Extract the [x, y] coordinate from the center of the cell holding the provided text.  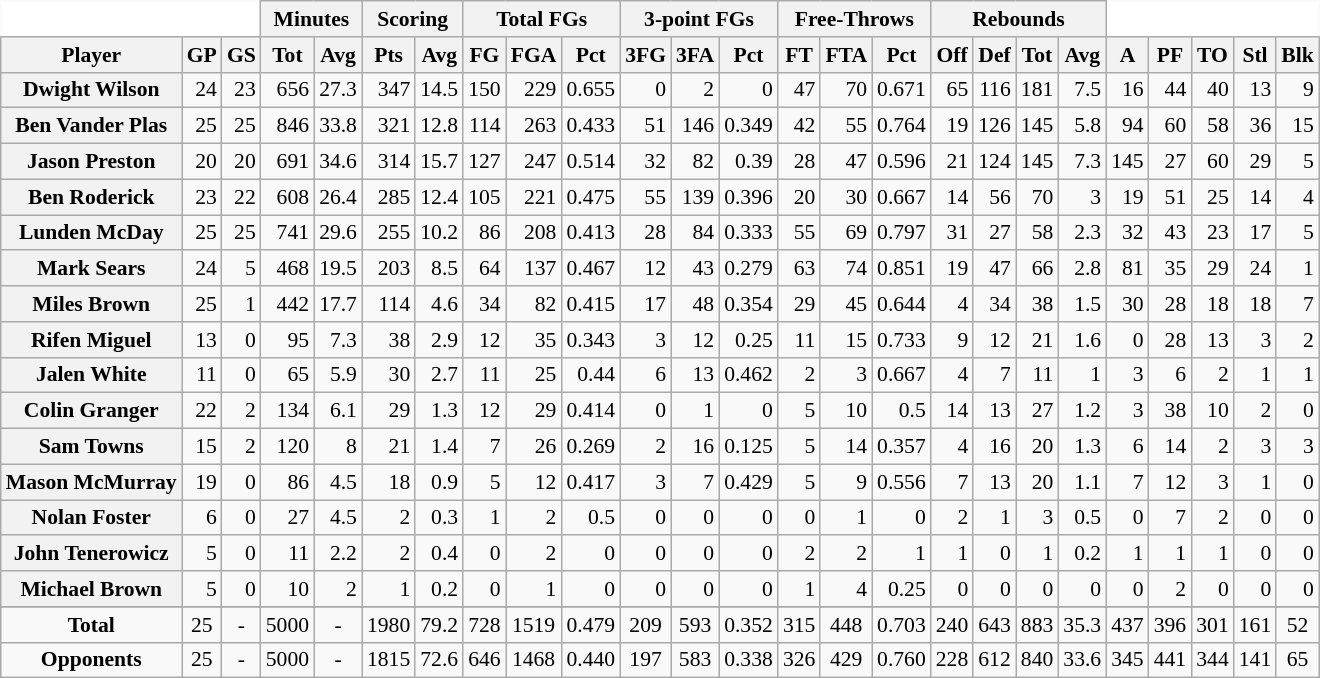
883 [1038, 625]
26.4 [338, 197]
3FA [695, 55]
56 [994, 197]
33.8 [338, 126]
84 [695, 233]
0.125 [748, 447]
0.479 [590, 625]
321 [388, 126]
0.44 [590, 375]
Miles Brown [92, 304]
344 [1212, 660]
197 [646, 660]
Dwight Wilson [92, 90]
27.3 [338, 90]
Colin Granger [92, 411]
141 [1256, 660]
2.9 [439, 340]
181 [1038, 90]
2.2 [338, 554]
0.733 [902, 340]
17.7 [338, 304]
8 [338, 447]
0.462 [748, 375]
0.514 [590, 162]
Rifen Miguel [92, 340]
0.9 [439, 482]
105 [484, 197]
95 [288, 340]
Total FGs [542, 19]
1.1 [1082, 482]
12.8 [439, 126]
Scoring [412, 19]
79.2 [439, 625]
Lunden McDay [92, 233]
137 [534, 269]
Sam Towns [92, 447]
583 [695, 660]
81 [1128, 269]
Nolan Foster [92, 518]
396 [1170, 625]
69 [846, 233]
Mark Sears [92, 269]
48 [695, 304]
0.4 [439, 554]
285 [388, 197]
12.4 [439, 197]
741 [288, 233]
6.1 [338, 411]
116 [994, 90]
0.415 [590, 304]
0.3 [439, 518]
FGA [534, 55]
Ben Vander Plas [92, 126]
0.644 [902, 304]
1980 [388, 625]
150 [484, 90]
0.269 [590, 447]
0.333 [748, 233]
10.2 [439, 233]
0.671 [902, 90]
161 [1256, 625]
FTA [846, 55]
Jason Preston [92, 162]
345 [1128, 660]
127 [484, 162]
5.9 [338, 375]
3FG [646, 55]
Minutes [312, 19]
448 [846, 625]
Player [92, 55]
2.3 [1082, 233]
0.352 [748, 625]
2.8 [1082, 269]
1.2 [1082, 411]
0.39 [748, 162]
134 [288, 411]
Mason McMurray [92, 482]
0.760 [902, 660]
94 [1128, 126]
0.703 [902, 625]
840 [1038, 660]
FG [484, 55]
74 [846, 269]
Def [994, 55]
64 [484, 269]
120 [288, 447]
468 [288, 269]
Total [92, 625]
Rebounds [1018, 19]
52 [1298, 625]
0.475 [590, 197]
643 [994, 625]
34.6 [338, 162]
228 [952, 660]
221 [534, 197]
691 [288, 162]
608 [288, 197]
42 [800, 126]
1.5 [1082, 304]
35.3 [1082, 625]
4.6 [439, 304]
66 [1038, 269]
PF [1170, 55]
139 [695, 197]
Jalen White [92, 375]
263 [534, 126]
255 [388, 233]
Opponents [92, 660]
72.6 [439, 660]
GP [202, 55]
229 [534, 90]
45 [846, 304]
TO [1212, 55]
Michael Brown [92, 589]
31 [952, 233]
26 [534, 447]
846 [288, 126]
124 [994, 162]
0.354 [748, 304]
126 [994, 126]
314 [388, 162]
0.467 [590, 269]
36 [1256, 126]
1519 [534, 625]
240 [952, 625]
437 [1128, 625]
656 [288, 90]
209 [646, 625]
FT [800, 55]
612 [994, 660]
Ben Roderick [92, 197]
0.596 [902, 162]
0.797 [902, 233]
429 [846, 660]
14.5 [439, 90]
Off [952, 55]
0.414 [590, 411]
0.440 [590, 660]
301 [1212, 625]
3-point FGs [699, 19]
0.764 [902, 126]
Pts [388, 55]
Stl [1256, 55]
0.655 [590, 90]
326 [800, 660]
A [1128, 55]
0.343 [590, 340]
646 [484, 660]
8.5 [439, 269]
0.556 [902, 482]
63 [800, 269]
247 [534, 162]
442 [288, 304]
347 [388, 90]
40 [1212, 90]
29.6 [338, 233]
0.357 [902, 447]
7.5 [1082, 90]
44 [1170, 90]
593 [695, 625]
19.5 [338, 269]
Blk [1298, 55]
146 [695, 126]
33.6 [1082, 660]
0.279 [748, 269]
5.8 [1082, 126]
728 [484, 625]
0.396 [748, 197]
1.4 [439, 447]
0.413 [590, 233]
0.851 [902, 269]
203 [388, 269]
0.349 [748, 126]
441 [1170, 660]
208 [534, 233]
Free-Throws [854, 19]
1815 [388, 660]
1468 [534, 660]
GS [242, 55]
0.429 [748, 482]
0.417 [590, 482]
15.7 [439, 162]
0.433 [590, 126]
0.338 [748, 660]
John Tenerowicz [92, 554]
315 [800, 625]
1.6 [1082, 340]
2.7 [439, 375]
